For the text-containing cell, return its midpoint in (x, y) coordinate format. 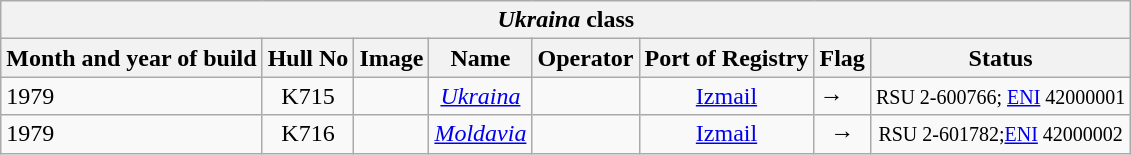
Flag (842, 58)
Image (392, 58)
Port of Registry (726, 58)
Status (1000, 58)
K716 (308, 134)
Name (480, 58)
Ukraina (480, 96)
Month and year of build (132, 58)
Hull No (308, 58)
RSU 2-600766; ENI 42000001 (1000, 96)
Ukraina class (566, 20)
Operator (586, 58)
K715 (308, 96)
Moldavia (480, 134)
RSU 2-601782;ENI 42000002 (1000, 134)
